Capture the cell that displays the provided text and extract its [x, y] central coordinate. 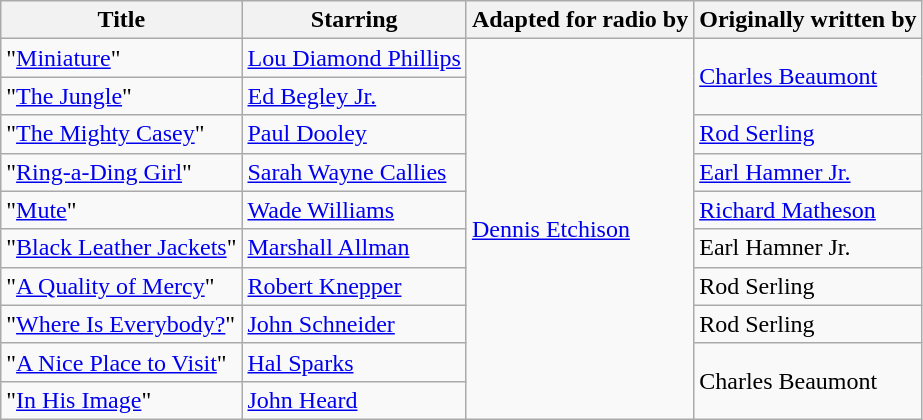
Paul Dooley [354, 134]
John Schneider [354, 324]
"The Jungle" [122, 96]
Marshall Allman [354, 248]
"Where Is Everybody?" [122, 324]
John Heard [354, 400]
Dennis Etchison [580, 230]
"In His Image" [122, 400]
"Miniature" [122, 58]
"Black Leather Jackets" [122, 248]
Richard Matheson [808, 210]
"Mute" [122, 210]
Hal Sparks [354, 362]
"A Nice Place to Visit" [122, 362]
Wade Williams [354, 210]
Sarah Wayne Callies [354, 172]
Ed Begley Jr. [354, 96]
Adapted for radio by [580, 20]
Title [122, 20]
"A Quality of Mercy" [122, 286]
"The Mighty Casey" [122, 134]
Lou Diamond Phillips [354, 58]
Starring [354, 20]
Originally written by [808, 20]
Robert Knepper [354, 286]
"Ring-a-Ding Girl" [122, 172]
